Capture the cell that displays the provided text and extract its (X, Y) central coordinate. 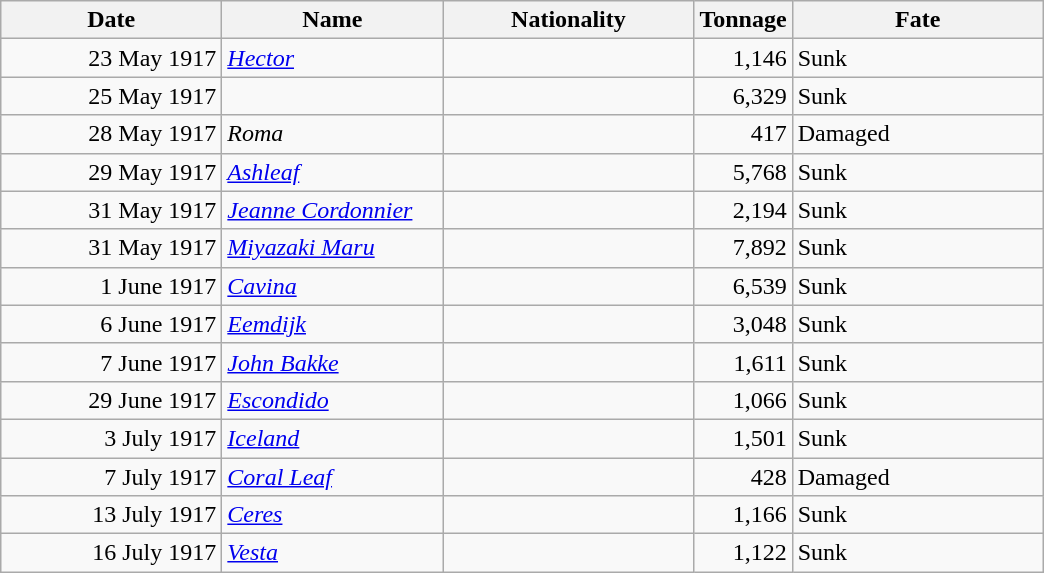
6,539 (743, 286)
6 June 1917 (112, 324)
25 May 1917 (112, 96)
1,166 (743, 515)
Fate (918, 20)
7,892 (743, 248)
Escondido (332, 400)
Eemdijk (332, 324)
Vesta (332, 553)
13 July 1917 (112, 515)
1,066 (743, 400)
Hector (332, 58)
28 May 1917 (112, 134)
2,194 (743, 210)
Jeanne Cordonnier (332, 210)
428 (743, 477)
1,611 (743, 362)
7 July 1917 (112, 477)
29 May 1917 (112, 172)
John Bakke (332, 362)
1 June 1917 (112, 286)
1,146 (743, 58)
417 (743, 134)
Name (332, 20)
Nationality (568, 20)
3 July 1917 (112, 438)
5,768 (743, 172)
Tonnage (743, 20)
Miyazaki Maru (332, 248)
6,329 (743, 96)
1,501 (743, 438)
23 May 1917 (112, 58)
Roma (332, 134)
Ashleaf (332, 172)
Ceres (332, 515)
1,122 (743, 553)
7 June 1917 (112, 362)
16 July 1917 (112, 553)
3,048 (743, 324)
Cavina (332, 286)
29 June 1917 (112, 400)
Iceland (332, 438)
Date (112, 20)
Coral Leaf (332, 477)
